Locate the cell with the specified text and output its (x, y) center coordinate. 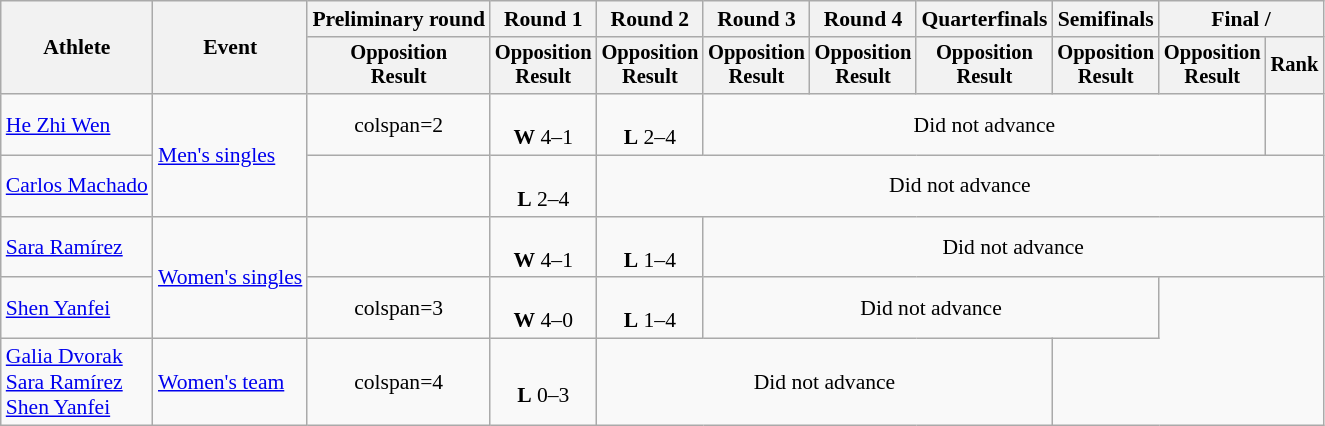
Women's singles (230, 278)
Galia DvorakSara RamírezShen Yanfei (77, 382)
Women's team (230, 382)
Round 4 (864, 19)
Round 3 (756, 19)
Rank (1295, 66)
Preliminary round (398, 19)
colspan=2 (398, 124)
W 4–0 (544, 308)
Sara Ramírez (77, 248)
Round 2 (650, 19)
Quarterfinals (984, 19)
Men's singles (230, 155)
Event (230, 48)
Round 1 (544, 19)
He Zhi Wen (77, 124)
Semifinals (1106, 19)
Final / (1241, 19)
L 0–3 (544, 382)
colspan=4 (398, 382)
Athlete (77, 48)
Carlos Machado (77, 186)
colspan=3 (398, 308)
Shen Yanfei (77, 308)
